From the cell containing the given text, extract its center point as (x, y) coordinate. 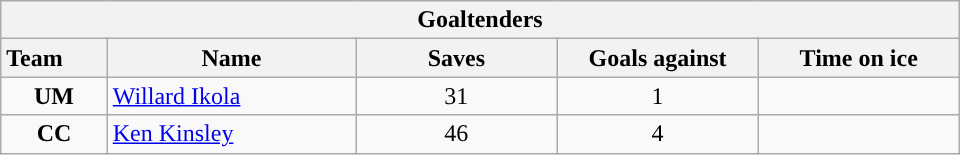
1 (658, 96)
Team (54, 58)
Name (232, 58)
UM (54, 96)
Saves (456, 58)
46 (456, 134)
4 (658, 134)
31 (456, 96)
Time on ice (858, 58)
Goaltenders (480, 20)
CC (54, 134)
Ken Kinsley (232, 134)
Goals against (658, 58)
Willard Ikola (232, 96)
